Provide the [x, y] coordinate of the cell's center where the given text is located.  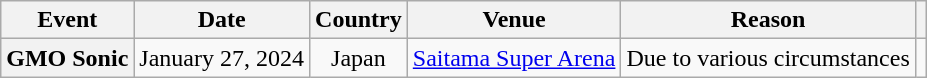
Event [68, 20]
January 27, 2024 [222, 58]
GMO Sonic [68, 58]
Venue [514, 20]
Country [359, 20]
Saitama Super Arena [514, 58]
Due to various circumstances [768, 58]
Japan [359, 58]
Date [222, 20]
Reason [768, 20]
